Provide the (x, y) coordinate of the cell's center where the given text is located.  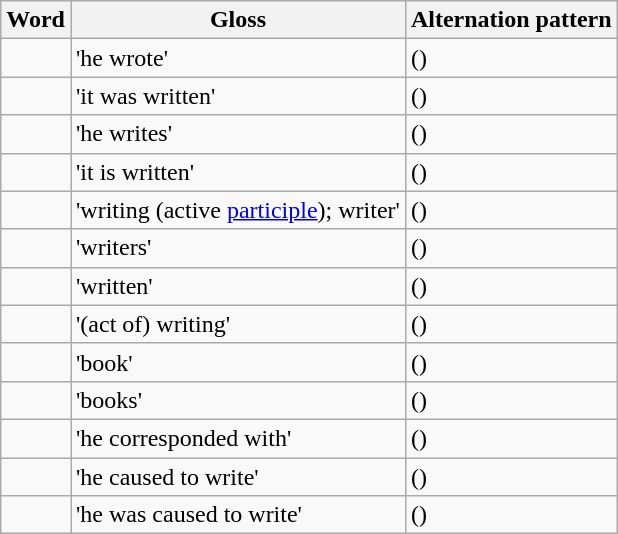
'he corresponded with' (238, 438)
'(act of) writing' (238, 324)
Gloss (238, 20)
'he wrote' (238, 58)
'book' (238, 362)
Word (36, 20)
'books' (238, 400)
'he writes' (238, 134)
Alternation pattern (511, 20)
'writers' (238, 248)
'he caused to write' (238, 477)
'it is written' (238, 172)
'writing (active participle); writer' (238, 210)
'written' (238, 286)
'he was caused to write' (238, 515)
'it was written' (238, 96)
